Find where the given text appears and provide that cell's center as (x, y) coordinate. 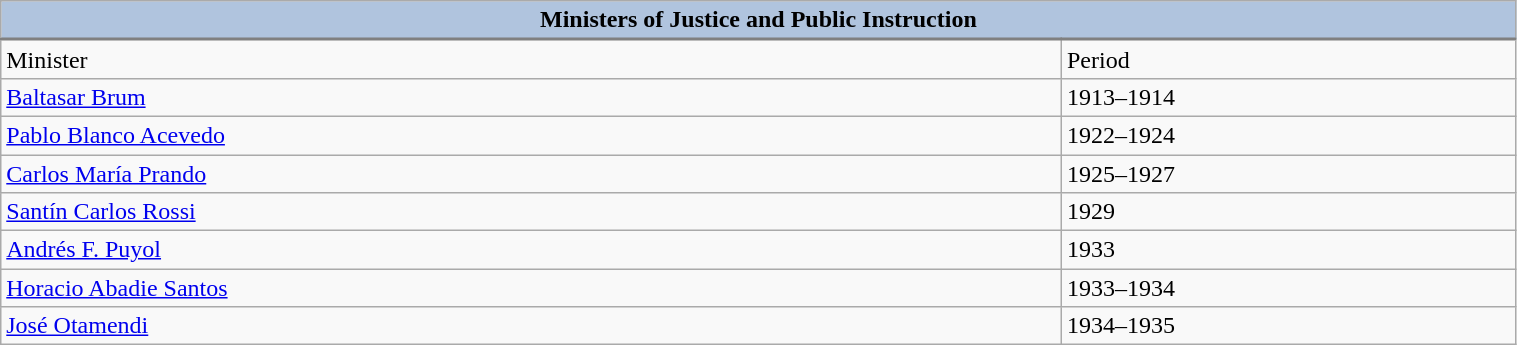
1922–1924 (1288, 135)
1933 (1288, 250)
Baltasar Brum (532, 97)
Horacio Abadie Santos (532, 288)
Minister (532, 60)
Carlos María Prando (532, 173)
1929 (1288, 212)
Period (1288, 60)
José Otamendi (532, 326)
Pablo Blanco Acevedo (532, 135)
Ministers of Justice and Public Instruction (758, 20)
1934–1935 (1288, 326)
1913–1914 (1288, 97)
Santín Carlos Rossi (532, 212)
Andrés F. Puyol (532, 250)
1925–1927 (1288, 173)
1933–1934 (1288, 288)
